Determine the [x, y] coordinate at the center of the cell enclosing the given text.  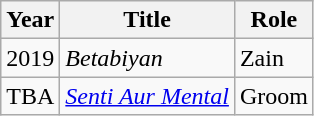
Zain [274, 58]
Groom [274, 96]
2019 [30, 58]
TBA [30, 96]
Title [148, 20]
Senti Aur Mental [148, 96]
Year [30, 20]
Betabiyan [148, 58]
Role [274, 20]
